From the cell containing the given text, extract its center point as [X, Y] coordinate. 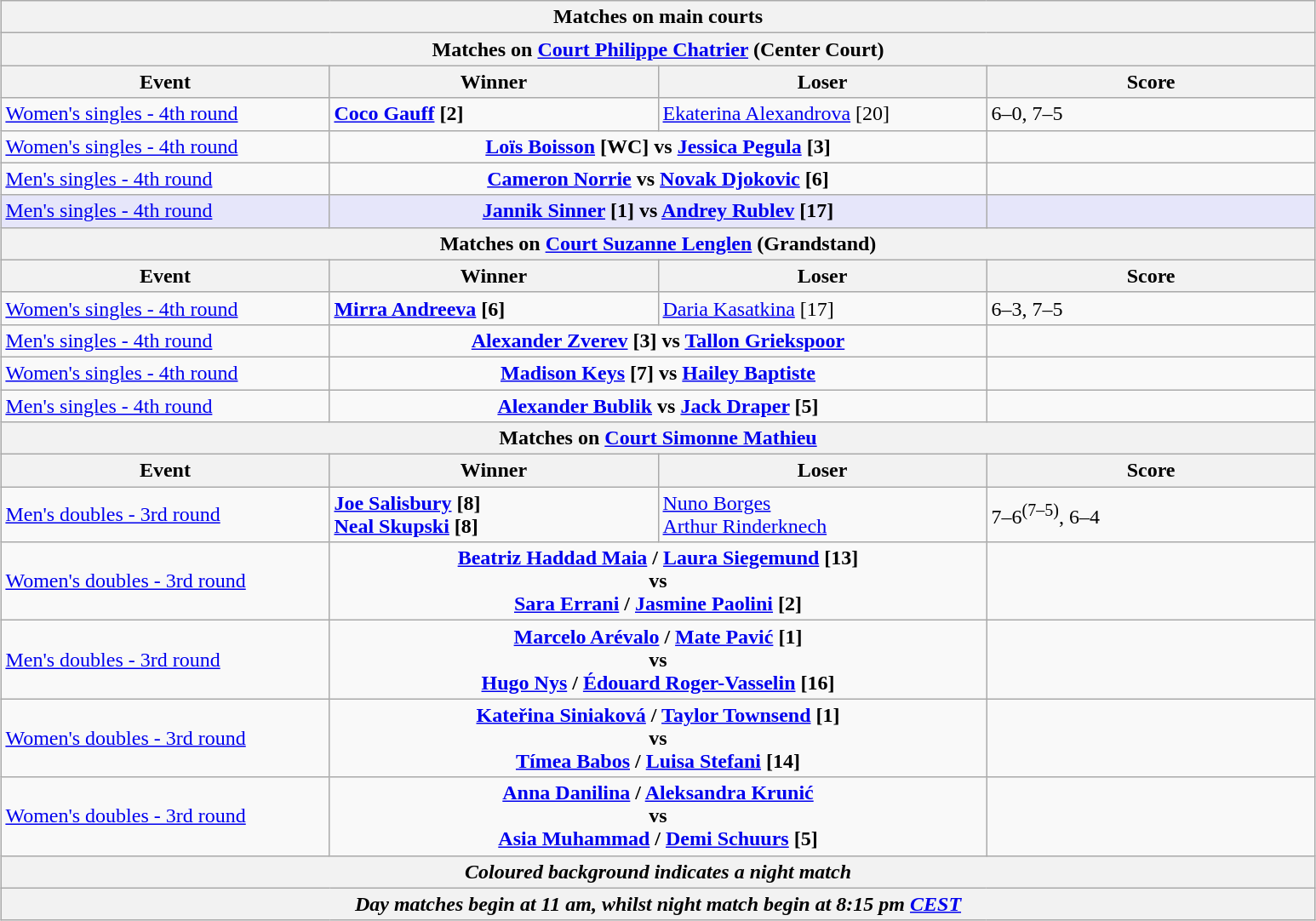
Cameron Norrie vs Novak Djokovic [6] [658, 179]
Mirra Andreeva [6] [494, 308]
Matches on Court Suzanne Lenglen (Grandstand) [658, 243]
Beatriz Haddad Maia / Laura Siegemund [13] vs Sara Errani / Jasmine Paolini [2] [658, 581]
Matches on Court Philippe Chatrier (Center Court) [658, 49]
Jannik Sinner [1] vs Andrey Rublev [17] [658, 211]
Ekaterina Alexandrova [20] [822, 114]
6–0, 7–5 [1151, 114]
Matches on main courts [658, 17]
Daria Kasatkina [17] [822, 308]
Alexander Zverev [3] vs Tallon Griekspoor [658, 340]
Kateřina Siniaková / Taylor Townsend [1] vs Tímea Babos / Luisa Stefani [14] [658, 738]
6–3, 7–5 [1151, 308]
Loïs Boisson [WC] vs Jessica Pegula [3] [658, 146]
Madison Keys [7] vs Hailey Baptiste [658, 373]
Marcelo Arévalo / Mate Pavić [1] vs Hugo Nys / Édouard Roger-Vasselin [16] [658, 660]
Day matches begin at 11 am, whilst night match begin at 8:15 pm CEST [658, 904]
Matches on Court Simonne Mathieu [658, 438]
Anna Danilina / Aleksandra Krunić vs Asia Muhammad / Demi Schuurs [5] [658, 816]
Coloured background indicates a night match [658, 872]
Alexander Bublik vs Jack Draper [5] [658, 406]
7–6(7–5), 6–4 [1151, 514]
Joe Salisbury [8] Neal Skupski [8] [494, 514]
Coco Gauff [2] [494, 114]
Nuno Borges Arthur Rinderknech [822, 514]
